From the cell containing the given text, extract its center point as (X, Y) coordinate. 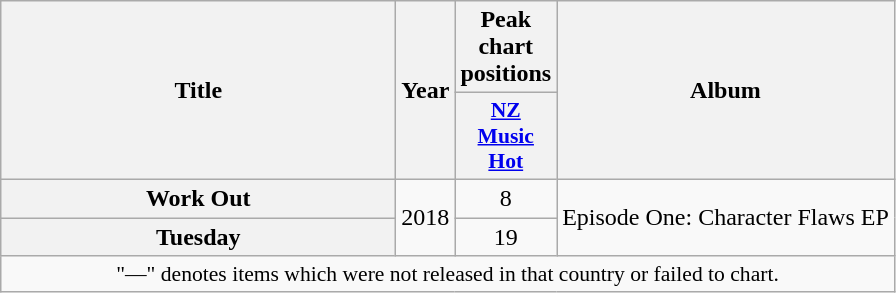
Year (426, 90)
"—" denotes items which were not released in that country or failed to chart. (448, 274)
Peak chart positions (506, 47)
Album (726, 90)
Tuesday (198, 237)
8 (506, 198)
Title (198, 90)
Work Out (198, 198)
2018 (426, 217)
Episode One: Character Flaws EP (726, 217)
19 (506, 237)
NZ Music Hot (506, 136)
